Scan for the cell matching the given text and deliver its (X, Y) coordinate at center. 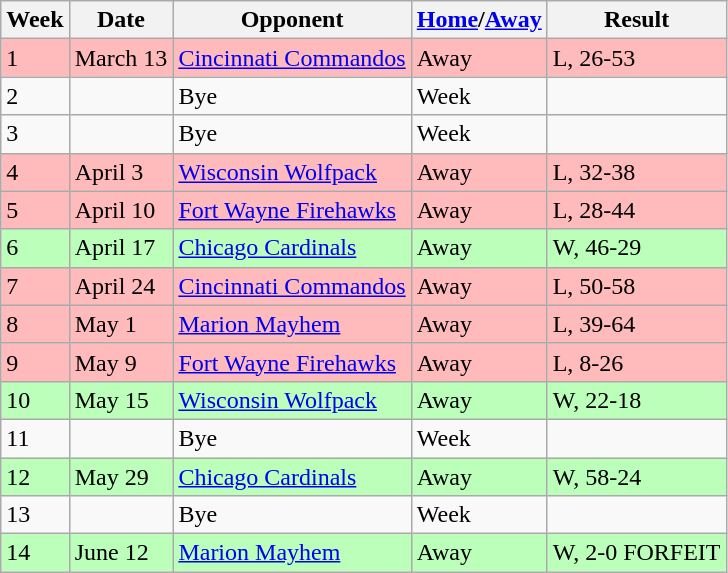
10 (35, 400)
Home/Away (479, 20)
2 (35, 96)
7 (35, 286)
Result (636, 20)
8 (35, 324)
13 (35, 515)
May 29 (121, 477)
L, 28-44 (636, 210)
April 17 (121, 248)
3 (35, 134)
April 24 (121, 286)
May 1 (121, 324)
L, 32-38 (636, 172)
W, 58-24 (636, 477)
4 (35, 172)
April 10 (121, 210)
W, 2-0 FORFEIT (636, 553)
11 (35, 438)
L, 26-53 (636, 58)
12 (35, 477)
W, 22-18 (636, 400)
W, 46-29 (636, 248)
6 (35, 248)
14 (35, 553)
May 9 (121, 362)
Date (121, 20)
5 (35, 210)
March 13 (121, 58)
1 (35, 58)
L, 50-58 (636, 286)
9 (35, 362)
April 3 (121, 172)
June 12 (121, 553)
L, 39-64 (636, 324)
L, 8-26 (636, 362)
May 15 (121, 400)
Opponent (292, 20)
